From the cell containing the given text, extract its center point as [x, y] coordinate. 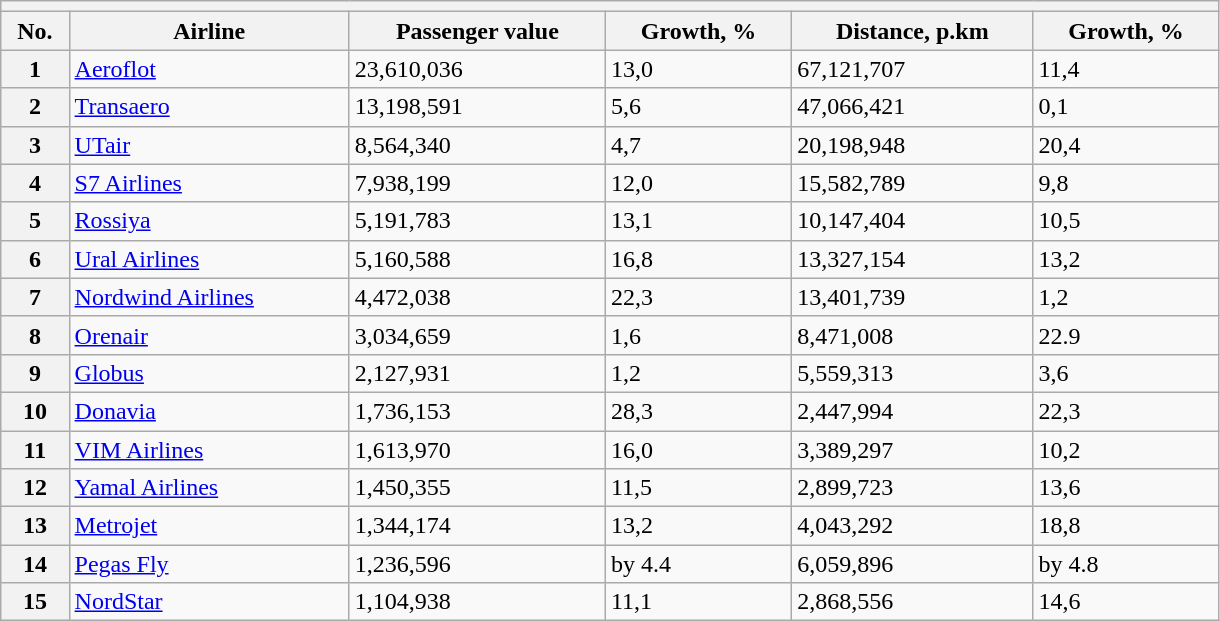
4,043,292 [912, 526]
13,401,739 [912, 297]
67,121,707 [912, 69]
by 4.8 [1126, 564]
47,066,421 [912, 107]
13,327,154 [912, 259]
Yamal Airlines [209, 488]
by 4.4 [698, 564]
Rossiya [209, 221]
5 [35, 221]
4,472,038 [477, 297]
Passenger value [477, 31]
5,6 [698, 107]
7,938,199 [477, 183]
14,6 [1126, 602]
2,447,994 [912, 411]
No. [35, 31]
8 [35, 335]
10,147,404 [912, 221]
2,868,556 [912, 602]
5,559,313 [912, 373]
1 [35, 69]
Aeroflot [209, 69]
1,450,355 [477, 488]
4,7 [698, 145]
10 [35, 411]
7 [35, 297]
1,613,970 [477, 449]
20,198,948 [912, 145]
10,5 [1126, 221]
4 [35, 183]
28,3 [698, 411]
2,899,723 [912, 488]
22.9 [1126, 335]
0,1 [1126, 107]
Donavia [209, 411]
20,4 [1126, 145]
1,236,596 [477, 564]
5,191,783 [477, 221]
16,8 [698, 259]
14 [35, 564]
VIM Airlines [209, 449]
2 [35, 107]
13,0 [698, 69]
13,198,591 [477, 107]
Ural Airlines [209, 259]
10,2 [1126, 449]
3,6 [1126, 373]
Distance, p.km [912, 31]
3 [35, 145]
1,736,153 [477, 411]
9 [35, 373]
11 [35, 449]
2,127,931 [477, 373]
11,4 [1126, 69]
Nordwind Airlines [209, 297]
5,160,588 [477, 259]
3,389,297 [912, 449]
UTair [209, 145]
9,8 [1126, 183]
S7 Airlines [209, 183]
12,0 [698, 183]
6,059,896 [912, 564]
11,1 [698, 602]
13,1 [698, 221]
8,471,008 [912, 335]
Transaero [209, 107]
13 [35, 526]
11,5 [698, 488]
NordStar [209, 602]
Metrojet [209, 526]
1,344,174 [477, 526]
3,034,659 [477, 335]
12 [35, 488]
6 [35, 259]
Airline [209, 31]
23,610,036 [477, 69]
8,564,340 [477, 145]
1,6 [698, 335]
18,8 [1126, 526]
Globus [209, 373]
Pegas Fly [209, 564]
15,582,789 [912, 183]
15 [35, 602]
Orenair [209, 335]
16,0 [698, 449]
13,6 [1126, 488]
1,104,938 [477, 602]
